Output the (X, Y) coordinate of the center of the cell containing the given text.  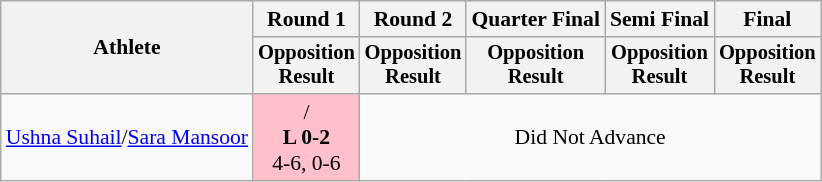
Semi Final (660, 19)
Quarter Final (536, 19)
Ushna Suhail/Sara Mansoor (127, 138)
Final (768, 19)
Did Not Advance (590, 138)
Round 1 (306, 19)
/L 0-24-6, 0-6 (306, 138)
Round 2 (414, 19)
Athlete (127, 48)
